Pinpoint the cell where the given text exists, returning its [X, Y] midpoint coordinate. 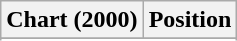
Position [190, 20]
Chart (2000) [72, 20]
